Pinpoint the cell where the given text exists, returning its (X, Y) midpoint coordinate. 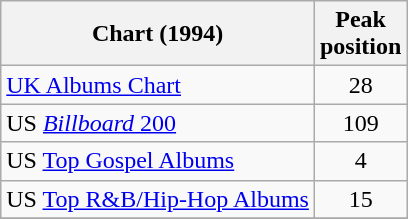
US Top Gospel Albums (158, 161)
US Top R&B/Hip-Hop Albums (158, 199)
4 (360, 161)
US Billboard 200 (158, 123)
UK Albums Chart (158, 85)
Peakposition (360, 34)
28 (360, 85)
109 (360, 123)
15 (360, 199)
Chart (1994) (158, 34)
